Return (x, y) of the center of cell containing provided text 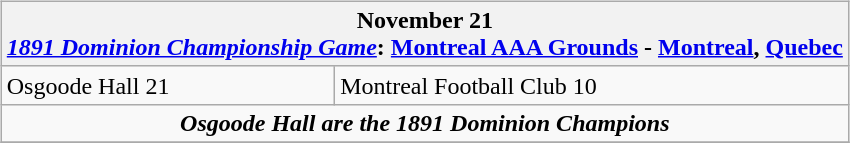
Osgoode Hall 21 (168, 85)
Montreal Football Club 10 (592, 85)
November 211891 Dominion Championship Game: Montreal AAA Grounds - Montreal, Quebec (424, 34)
Osgoode Hall are the 1891 Dominion Champions (424, 123)
